Search for the cell housing the specified text and yield its (X, Y) center coordinate. 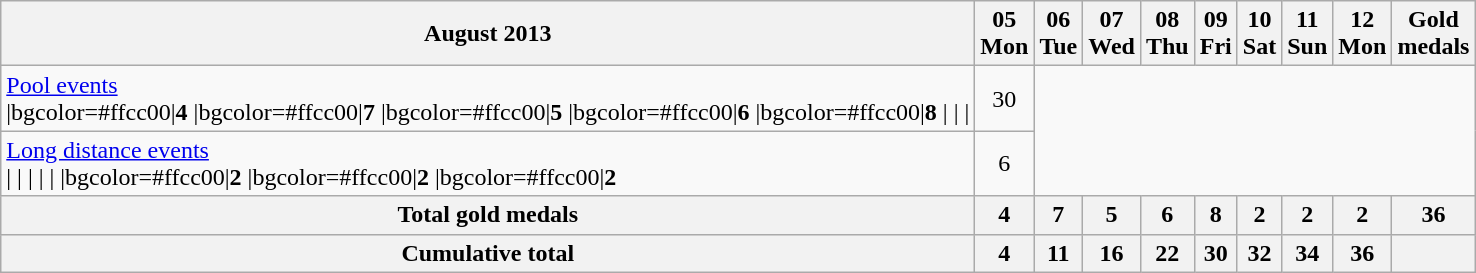
10Sat (1259, 34)
09Fri (1216, 34)
7 (1058, 215)
08Thu (1167, 34)
5 (1112, 215)
Cumulative total (488, 253)
07Wed (1112, 34)
11 (1058, 253)
11Sun (1308, 34)
32 (1259, 253)
06Tue (1058, 34)
16 (1112, 253)
Goldmedals (1434, 34)
22 (1167, 253)
8 (1216, 215)
05Mon (1004, 34)
Total gold medals (488, 215)
August 2013 (488, 34)
12Mon (1362, 34)
Pool events|bgcolor=#ffcc00|4 |bgcolor=#ffcc00|7 |bgcolor=#ffcc00|5 |bgcolor=#ffcc00|6 |bgcolor=#ffcc00|8 | | | (488, 98)
34 (1308, 253)
Long distance events| | | | | |bgcolor=#ffcc00|2 |bgcolor=#ffcc00|2 |bgcolor=#ffcc00|2 (488, 164)
